Output the (X, Y) coordinate of the center of the cell containing the given text.  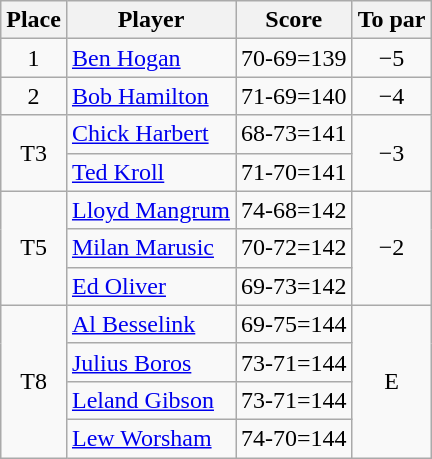
T8 (34, 381)
Ted Kroll (150, 172)
Chick Harbert (150, 134)
Ed Oliver (150, 286)
−4 (392, 96)
71-70=141 (294, 172)
74-68=142 (294, 210)
Al Besselink (150, 324)
Place (34, 20)
69-73=142 (294, 286)
Player (150, 20)
71-69=140 (294, 96)
−2 (392, 248)
E (392, 381)
To par (392, 20)
Lew Worsham (150, 438)
Score (294, 20)
69-75=144 (294, 324)
Ben Hogan (150, 58)
74-70=144 (294, 438)
2 (34, 96)
70-69=139 (294, 58)
1 (34, 58)
Lloyd Mangrum (150, 210)
T3 (34, 153)
70-72=142 (294, 248)
−3 (392, 153)
−5 (392, 58)
Milan Marusic (150, 248)
T5 (34, 248)
Julius Boros (150, 362)
Leland Gibson (150, 400)
Bob Hamilton (150, 96)
68-73=141 (294, 134)
